From the cell containing the given text, extract its center point as (X, Y) coordinate. 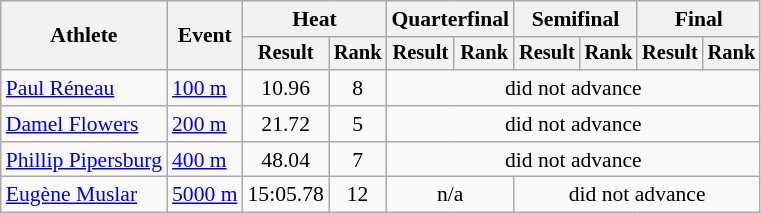
Damel Flowers (84, 124)
21.72 (286, 124)
Quarterfinal (450, 19)
Semifinal (576, 19)
Eugène Muslar (84, 195)
200 m (204, 124)
n/a (450, 195)
48.04 (286, 160)
5 (358, 124)
Heat (315, 19)
Event (204, 36)
7 (358, 160)
15:05.78 (286, 195)
12 (358, 195)
100 m (204, 88)
10.96 (286, 88)
Paul Réneau (84, 88)
8 (358, 88)
Phillip Pipersburg (84, 160)
5000 m (204, 195)
400 m (204, 160)
Athlete (84, 36)
Final (698, 19)
